Identify which cell holds the provided text, then report its [x, y] central coordinate. 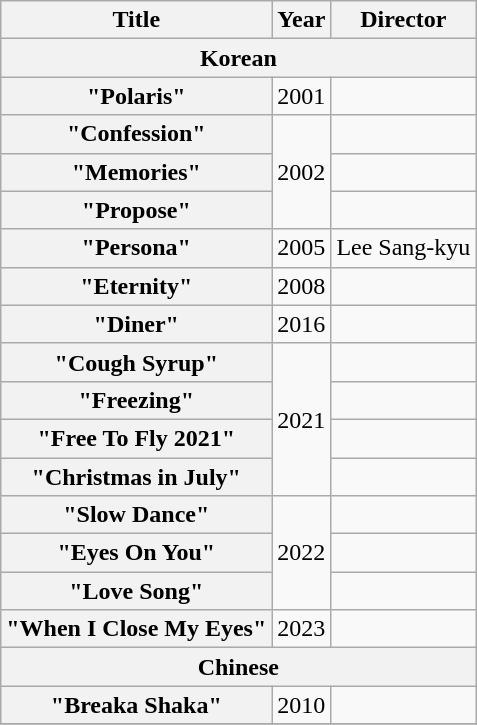
Year [302, 20]
"Freezing" [136, 400]
"Cough Syrup" [136, 362]
Lee Sang-kyu [404, 248]
2022 [302, 553]
Title [136, 20]
Chinese [238, 667]
"Slow Dance" [136, 515]
2005 [302, 248]
2016 [302, 324]
2010 [302, 705]
Director [404, 20]
"Diner" [136, 324]
2023 [302, 629]
2008 [302, 286]
"When I Close My Eyes" [136, 629]
"Confession" [136, 134]
"Eternity" [136, 286]
"Propose" [136, 210]
"Free To Fly 2021" [136, 438]
"Persona" [136, 248]
"Polaris" [136, 96]
"Christmas in July" [136, 477]
2021 [302, 419]
"Memories" [136, 172]
2002 [302, 172]
Korean [238, 58]
"Breaka Shaka" [136, 705]
"Love Song" [136, 591]
2001 [302, 96]
"Eyes On You" [136, 553]
